For the text-containing cell, return its midpoint in [x, y] coordinate format. 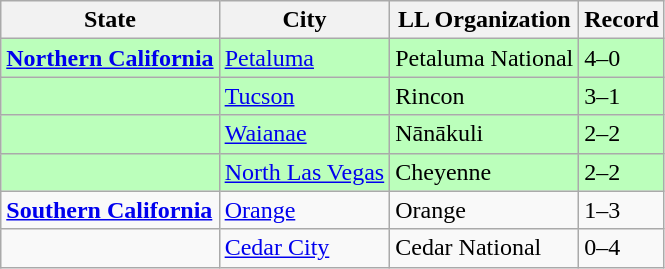
Cedar City [304, 248]
Northern California [110, 58]
4–0 [622, 58]
LL Organization [484, 20]
Nānākuli [484, 134]
Waianae [304, 134]
Cheyenne [484, 172]
Tucson [304, 96]
Rincon [484, 96]
3–1 [622, 96]
Record [622, 20]
1–3 [622, 210]
North Las Vegas [304, 172]
State [110, 20]
Petaluma National [484, 58]
Southern California [110, 210]
Cedar National [484, 248]
City [304, 20]
0–4 [622, 248]
Petaluma [304, 58]
